Provide the (X, Y) coordinate of the cell's center where the given text is located.  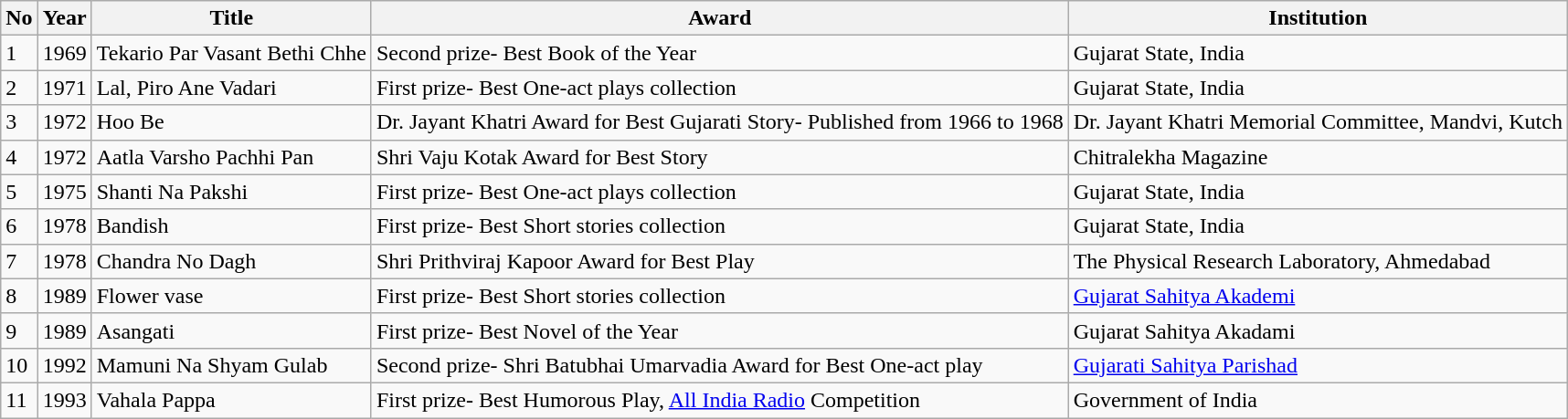
7 (19, 261)
Chandra No Dagh (231, 261)
Bandish (231, 226)
8 (19, 296)
Lal, Piro Ane Vadari (231, 88)
4 (19, 157)
6 (19, 226)
1 (19, 53)
5 (19, 192)
3 (19, 122)
Dr. Jayant Khatri Memorial Committee, Mandvi, Kutch (1318, 122)
Government of India (1318, 400)
11 (19, 400)
Gujarat Sahitya Akademi (1318, 296)
Flower vase (231, 296)
2 (19, 88)
Dr. Jayant Khatri Award for Best Gujarati Story- Published from 1966 to 1968 (720, 122)
Second prize- Shri Batubhai Umarvadia Award for Best One-act play (720, 365)
Gujarati Sahitya Parishad (1318, 365)
Hoo Be (231, 122)
Year (64, 18)
1975 (64, 192)
Asangati (231, 330)
1971 (64, 88)
No (19, 18)
Vahala Pappa (231, 400)
Shanti Na Pakshi (231, 192)
Title (231, 18)
The Physical Research Laboratory, Ahmedabad (1318, 261)
First prize- Best Novel of the Year (720, 330)
Mamuni Na Shyam Gulab (231, 365)
9 (19, 330)
Shri Vaju Kotak Award for Best Story (720, 157)
First prize- Best Humorous Play, All India Radio Competition (720, 400)
Award (720, 18)
1993 (64, 400)
Aatla Varsho Pachhi Pan (231, 157)
1992 (64, 365)
10 (19, 365)
1969 (64, 53)
Gujarat Sahitya Akadami (1318, 330)
Institution (1318, 18)
Chitralekha Magazine (1318, 157)
Tekario Par Vasant Bethi Chhe (231, 53)
Shri Prithviraj Kapoor Award for Best Play (720, 261)
Second prize- Best Book of the Year (720, 53)
